Pinpoint the cell where the given text exists, returning its [X, Y] midpoint coordinate. 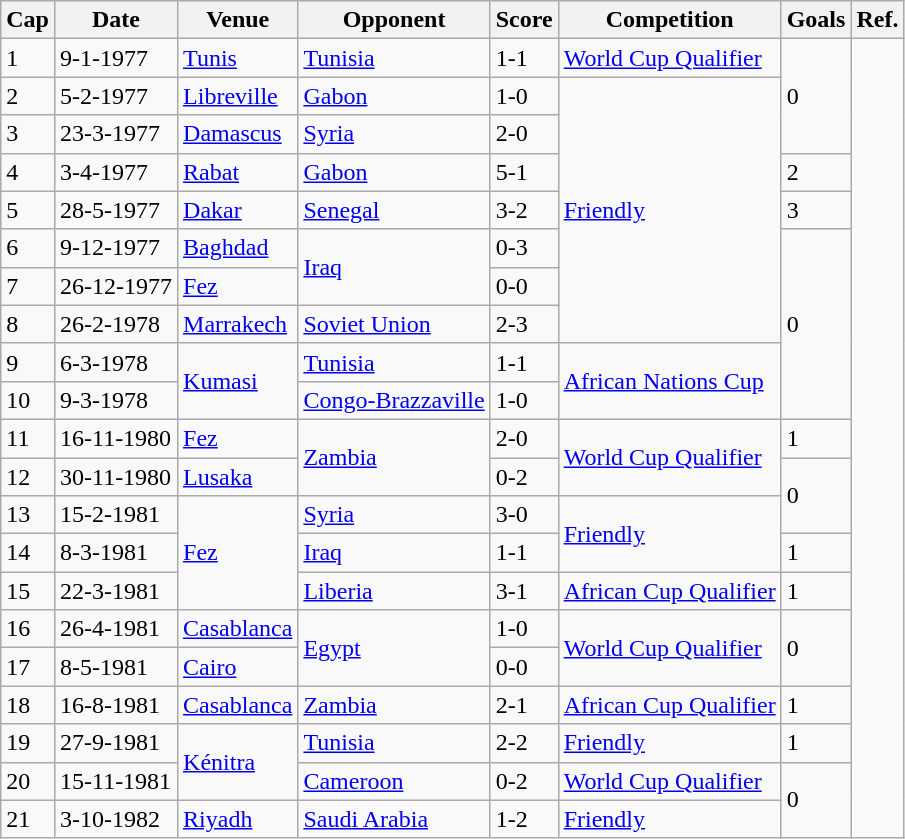
Tunis [238, 58]
Rabat [238, 172]
Lusaka [238, 477]
Cap [28, 20]
Riyadh [238, 819]
Opponent [394, 20]
27-9-1981 [116, 743]
Soviet Union [394, 324]
Kénitra [238, 762]
Kumasi [238, 381]
Score [524, 20]
13 [28, 515]
Marrakech [238, 324]
1-2 [524, 819]
Ref. [878, 20]
African Nations Cup [670, 381]
3-1 [524, 591]
15-11-1981 [116, 781]
26-4-1981 [116, 629]
12 [28, 477]
28-5-1977 [116, 210]
5-1 [524, 172]
Damascus [238, 134]
6 [28, 248]
16-11-1980 [116, 438]
8-5-1981 [116, 667]
18 [28, 705]
Dakar [238, 210]
Libreville [238, 96]
15-2-1981 [116, 515]
3-0 [524, 515]
2-2 [524, 743]
4 [28, 172]
Competition [670, 20]
9-3-1978 [116, 400]
10 [28, 400]
Senegal [394, 210]
Baghdad [238, 248]
Date [116, 20]
9-1-1977 [116, 58]
2-3 [524, 324]
Congo-Brazzaville [394, 400]
Venue [238, 20]
26-2-1978 [116, 324]
17 [28, 667]
11 [28, 438]
15 [28, 591]
Cameroon [394, 781]
6-3-1978 [116, 362]
Egypt [394, 648]
Liberia [394, 591]
2-1 [524, 705]
9-12-1977 [116, 248]
Goals [816, 20]
Saudi Arabia [394, 819]
7 [28, 286]
Cairo [238, 667]
20 [28, 781]
23-3-1977 [116, 134]
5 [28, 210]
3-10-1982 [116, 819]
3-4-1977 [116, 172]
14 [28, 553]
3-2 [524, 210]
21 [28, 819]
5-2-1977 [116, 96]
0-3 [524, 248]
16 [28, 629]
8 [28, 324]
9 [28, 362]
30-11-1980 [116, 477]
26-12-1977 [116, 286]
19 [28, 743]
16-8-1981 [116, 705]
8-3-1981 [116, 553]
22-3-1981 [116, 591]
